For the text-containing cell, return its midpoint in [x, y] coordinate format. 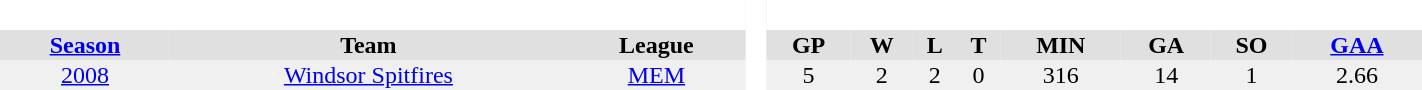
MIN [1060, 45]
Team [368, 45]
Season [85, 45]
Windsor Spitfires [368, 75]
14 [1166, 75]
5 [809, 75]
1 [1252, 75]
L [935, 45]
GAA [1357, 45]
316 [1060, 75]
GP [809, 45]
0 [979, 75]
2008 [85, 75]
2.66 [1357, 75]
GA [1166, 45]
MEM [656, 75]
T [979, 45]
League [656, 45]
SO [1252, 45]
W [881, 45]
